Extract the [X, Y] coordinate from the center of the cell holding the provided text.  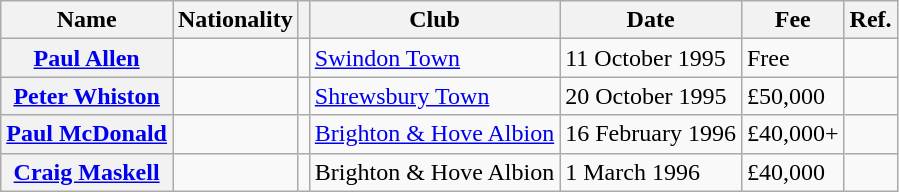
Swindon Town [434, 58]
£50,000 [792, 96]
Club [434, 20]
Paul Allen [87, 58]
£40,000+ [792, 134]
Paul McDonald [87, 134]
Shrewsbury Town [434, 96]
16 February 1996 [651, 134]
£40,000 [792, 172]
1 March 1996 [651, 172]
Free [792, 58]
Peter Whiston [87, 96]
Nationality [235, 20]
Date [651, 20]
Fee [792, 20]
20 October 1995 [651, 96]
11 October 1995 [651, 58]
Ref. [870, 20]
Craig Maskell [87, 172]
Name [87, 20]
